From the cell containing the given text, extract its center point as [x, y] coordinate. 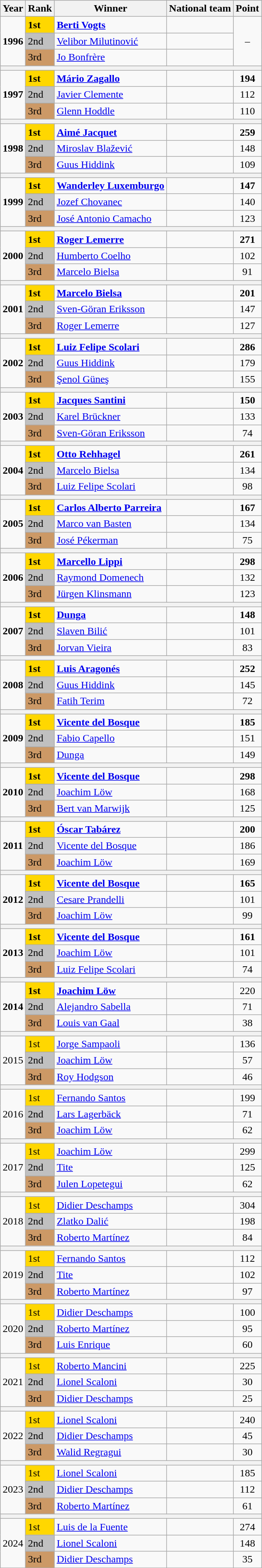
133 [247, 417]
2006 [13, 577]
2004 [13, 470]
98 [247, 487]
Roy Hodgson [110, 1077]
Raymond Domenech [110, 577]
Marco van Basten [110, 524]
2023 [13, 1490]
2018 [13, 1221]
Mário Zagallo [110, 78]
Point [247, 9]
2012 [13, 899]
201 [247, 293]
150 [247, 400]
161 [247, 937]
Winner [110, 9]
2010 [13, 792]
225 [247, 1366]
Luis Enrique [110, 1345]
Humberto Coelho [110, 256]
Otto Rehhagel [110, 454]
Miroslav Blažević [110, 148]
2014 [13, 1007]
2011 [13, 846]
194 [247, 78]
149 [247, 755]
Louis van Gaal [110, 1023]
Óscar Tabárez [110, 830]
Alejandro Sabella [110, 1007]
Year [13, 9]
198 [247, 1221]
91 [247, 272]
60 [247, 1345]
Wanderley Luxemburgo [110, 186]
57 [247, 1060]
2002 [13, 363]
25 [247, 1398]
2008 [13, 685]
1997 [13, 95]
2019 [13, 1275]
– [247, 41]
240 [247, 1419]
38 [247, 1023]
Velibor Milutinović [110, 41]
José Antonio Camacho [110, 218]
Jürgen Klinsmann [110, 594]
304 [247, 1205]
2001 [13, 309]
Luis Aragonés [110, 669]
Zlatko Dalić [110, 1221]
Lars Lagerbäck [110, 1114]
1996 [13, 41]
259 [247, 132]
261 [247, 454]
99 [247, 916]
Berti Vogts [110, 25]
168 [247, 792]
1998 [13, 148]
2013 [13, 953]
186 [247, 846]
132 [247, 577]
Jacques Santini [110, 400]
Slaven Bilić [110, 631]
127 [247, 326]
286 [247, 346]
151 [247, 738]
199 [247, 1098]
José Pékerman [110, 540]
1999 [13, 202]
109 [247, 164]
299 [247, 1151]
Jorvan Vieira [110, 648]
97 [247, 1291]
Jozef Chovanec [110, 202]
Carlos Alberto Parreira [110, 508]
2000 [13, 256]
100 [247, 1312]
Aimé Jacquet [110, 132]
61 [247, 1506]
Fabio Capello [110, 738]
Walid Regragui [110, 1452]
274 [247, 1527]
2007 [13, 631]
2024 [13, 1543]
Bert van Marwijk [110, 808]
35 [247, 1559]
155 [247, 379]
Cesare Prandelli [110, 899]
136 [247, 1044]
46 [247, 1077]
Karel Brückner [110, 417]
220 [247, 990]
169 [247, 862]
75 [247, 540]
179 [247, 363]
45 [247, 1436]
2022 [13, 1436]
200 [247, 830]
2005 [13, 524]
84 [247, 1237]
Javier Clemente [110, 95]
Julen Lopetegui [110, 1184]
Glenn Hoddle [110, 111]
167 [247, 508]
95 [247, 1329]
2017 [13, 1168]
110 [247, 111]
Şenol Güneş [110, 379]
Fatih Terim [110, 701]
2009 [13, 738]
72 [247, 701]
Luis de la Fuente [110, 1527]
271 [247, 239]
2020 [13, 1329]
2021 [13, 1382]
National team [200, 9]
Rank [40, 9]
Marcello Lippi [110, 561]
252 [247, 669]
165 [247, 883]
Roberto Mancini [110, 1366]
145 [247, 685]
2003 [13, 417]
Jo Bonfrère [110, 57]
2016 [13, 1114]
2015 [13, 1060]
83 [247, 648]
Jorge Sampaoli [110, 1044]
140 [247, 202]
